Detect which cell encompasses the target text, then output its [X, Y] center coordinate. 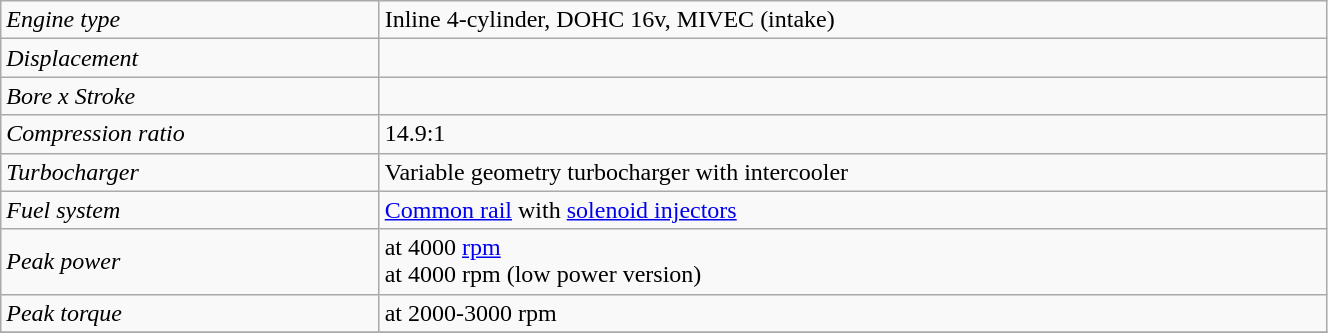
14.9:1 [852, 134]
Turbocharger [190, 172]
Peak torque [190, 313]
Fuel system [190, 210]
Common rail with solenoid injectors [852, 210]
Variable geometry turbocharger with intercooler [852, 172]
Compression ratio [190, 134]
at 4000 rpm at 4000 rpm (low power version) [852, 262]
Inline 4-cylinder, DOHC 16v, MIVEC (intake) [852, 20]
Bore x Stroke [190, 96]
at 2000-3000 rpm [852, 313]
Engine type [190, 20]
Displacement [190, 58]
Peak power [190, 262]
